Scan for the cell matching the given text and deliver its (X, Y) coordinate at center. 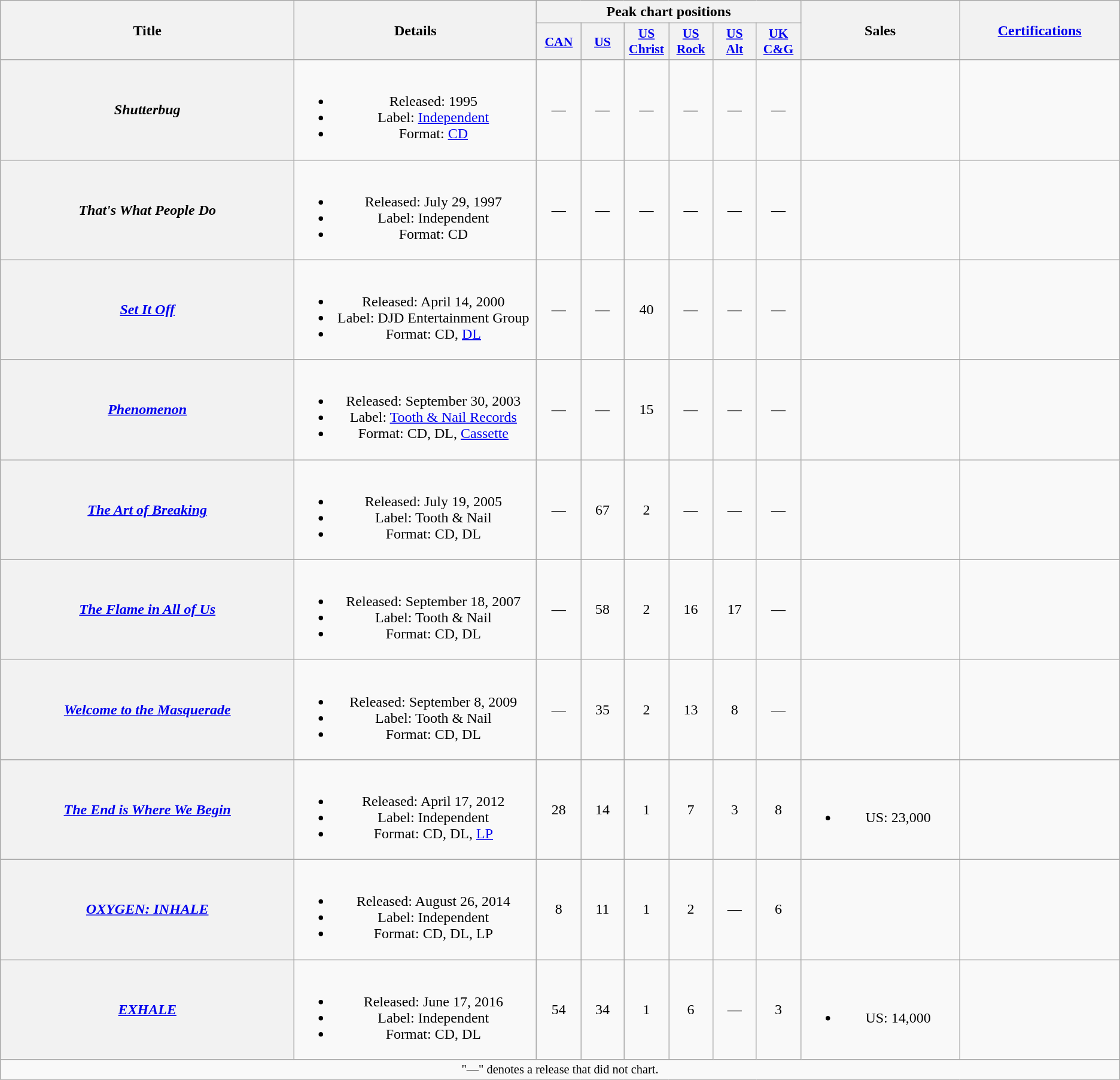
17 (735, 609)
USAlt (735, 42)
Released: June 17, 2016Label: IndependentFormat: CD, DL (415, 1010)
The Art of Breaking (147, 510)
CAN (559, 42)
Released: July 29, 1997Label: IndependentFormat: CD (415, 209)
USRock (691, 42)
UKC&G (778, 42)
US: 23,000 (880, 809)
Phenomenon (147, 409)
Released: September 18, 2007Label: Tooth & NailFormat: CD, DL (415, 609)
US (602, 42)
Released: August 26, 2014Label: IndependentFormat: CD, DL, LP (415, 909)
Certifications (1040, 30)
15 (646, 409)
28 (559, 809)
40 (646, 310)
Title (147, 30)
Released: April 14, 2000Label: DJD Entertainment GroupFormat: CD, DL (415, 310)
Set It Off (147, 310)
67 (602, 510)
7 (691, 809)
The End is Where We Begin (147, 809)
Details (415, 30)
Shutterbug (147, 110)
16 (691, 609)
EXHALE (147, 1010)
Sales (880, 30)
OXYGEN: INHALE (147, 909)
58 (602, 609)
Released: September 8, 2009Label: Tooth & NailFormat: CD, DL (415, 710)
34 (602, 1010)
That's What People Do (147, 209)
54 (559, 1010)
Released: April 17, 2012Label: IndependentFormat: CD, DL, LP (415, 809)
Peak chart positions (669, 12)
US: 14,000 (880, 1010)
Released: July 19, 2005Label: Tooth & NailFormat: CD, DL (415, 510)
13 (691, 710)
Released: 1995Label: IndependentFormat: CD (415, 110)
35 (602, 710)
Welcome to the Masquerade (147, 710)
11 (602, 909)
USChrist (646, 42)
14 (602, 809)
"—" denotes a release that did not chart. (560, 1070)
The Flame in All of Us (147, 609)
Released: September 30, 2003Label: Tooth & Nail RecordsFormat: CD, DL, Cassette (415, 409)
